From the cell containing the given text, extract its center point as [x, y] coordinate. 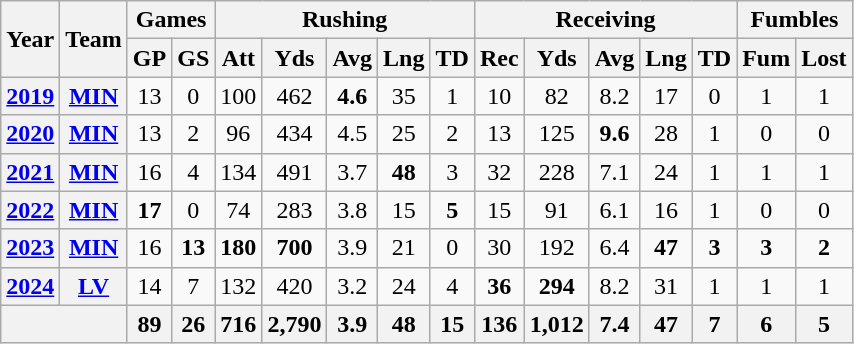
136 [499, 324]
228 [556, 172]
GP [149, 58]
Fum [766, 58]
7.4 [614, 324]
283 [294, 210]
7.1 [614, 172]
2022 [30, 210]
6.1 [614, 210]
21 [404, 248]
28 [666, 134]
4.5 [352, 134]
Fumbles [794, 20]
462 [294, 96]
Att [238, 58]
25 [404, 134]
Games [170, 20]
294 [556, 286]
89 [149, 324]
180 [238, 248]
6 [766, 324]
716 [238, 324]
10 [499, 96]
82 [556, 96]
32 [499, 172]
Rushing [345, 20]
35 [404, 96]
96 [238, 134]
125 [556, 134]
Year [30, 39]
491 [294, 172]
26 [194, 324]
Lost [824, 58]
2024 [30, 286]
Team [94, 39]
132 [238, 286]
2020 [30, 134]
700 [294, 248]
2023 [30, 248]
Rec [499, 58]
3.8 [352, 210]
3.2 [352, 286]
3.7 [352, 172]
100 [238, 96]
31 [666, 286]
91 [556, 210]
36 [499, 286]
192 [556, 248]
2021 [30, 172]
30 [499, 248]
4.6 [352, 96]
2,790 [294, 324]
1,012 [556, 324]
74 [238, 210]
GS [194, 58]
14 [149, 286]
Receiving [605, 20]
134 [238, 172]
LV [94, 286]
434 [294, 134]
2019 [30, 96]
6.4 [614, 248]
9.6 [614, 134]
420 [294, 286]
